For the text-containing cell, return its midpoint in (x, y) coordinate format. 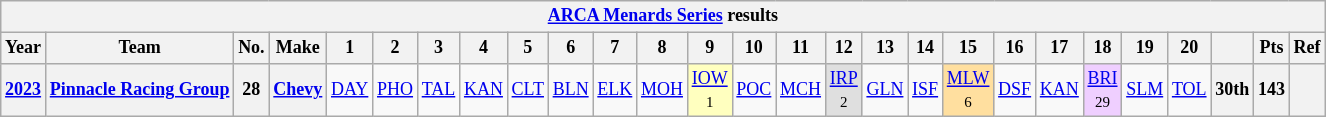
No. (252, 48)
BLN (570, 90)
13 (885, 48)
2 (396, 48)
6 (570, 48)
DSF (1015, 90)
4 (484, 48)
Team (139, 48)
GLN (885, 90)
Pts (1272, 48)
BRI29 (1102, 90)
19 (1145, 48)
143 (1272, 90)
Make (298, 48)
15 (968, 48)
8 (662, 48)
Pinnacle Racing Group (139, 90)
2023 (24, 90)
SLM (1145, 90)
30th (1232, 90)
MLW6 (968, 90)
Year (24, 48)
11 (801, 48)
IRP2 (844, 90)
ARCA Menards Series results (663, 16)
ISF (926, 90)
17 (1059, 48)
PHO (396, 90)
9 (710, 48)
MOH (662, 90)
TAL (438, 90)
MCH (801, 90)
10 (754, 48)
DAY (350, 90)
16 (1015, 48)
ELK (615, 90)
CLT (528, 90)
12 (844, 48)
POC (754, 90)
18 (1102, 48)
5 (528, 48)
Chevy (298, 90)
14 (926, 48)
3 (438, 48)
28 (252, 90)
1 (350, 48)
7 (615, 48)
IOW1 (710, 90)
TOL (1190, 90)
20 (1190, 48)
Ref (1307, 48)
